Locate the cell with the specified text and output its [X, Y] center coordinate. 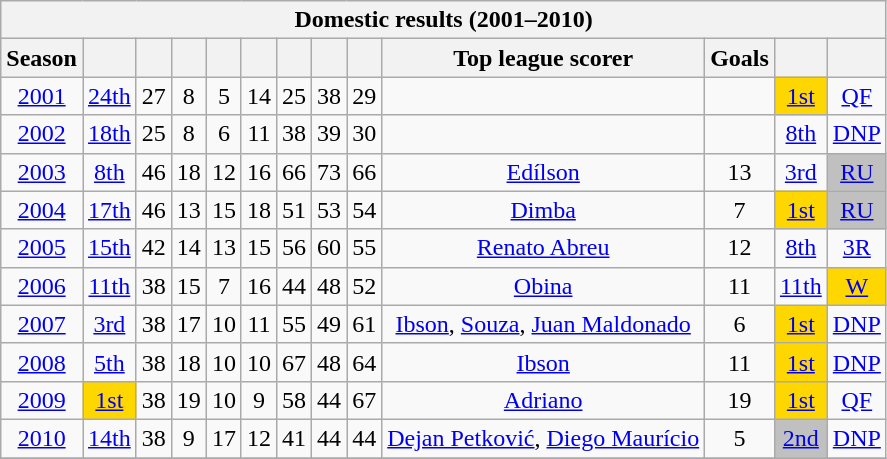
60 [330, 248]
27 [154, 96]
51 [294, 210]
30 [364, 134]
Domestic results (2001–2010) [444, 20]
Adriano [544, 400]
Renato Abreu [544, 248]
2nd [800, 438]
39 [330, 134]
18th [109, 134]
2008 [42, 362]
2004 [42, 210]
41 [294, 438]
15th [109, 248]
73 [330, 172]
64 [364, 362]
2001 [42, 96]
14th [109, 438]
54 [364, 210]
2007 [42, 324]
Obina [544, 286]
5th [109, 362]
2005 [42, 248]
Dimba [544, 210]
W [856, 286]
2006 [42, 286]
Ibson [544, 362]
Edílson [544, 172]
3R [856, 248]
Goals [740, 58]
56 [294, 248]
2010 [42, 438]
Ibson, Souza, Juan Maldonado [544, 324]
17th [109, 210]
58 [294, 400]
Season [42, 58]
Dejan Petković, Diego Maurício [544, 438]
49 [330, 324]
Top league scorer [544, 58]
53 [330, 210]
2002 [42, 134]
2003 [42, 172]
61 [364, 324]
24th [109, 96]
52 [364, 286]
2009 [42, 400]
29 [364, 96]
42 [154, 248]
